Find where the given text appears and provide that cell's center as [X, Y] coordinate. 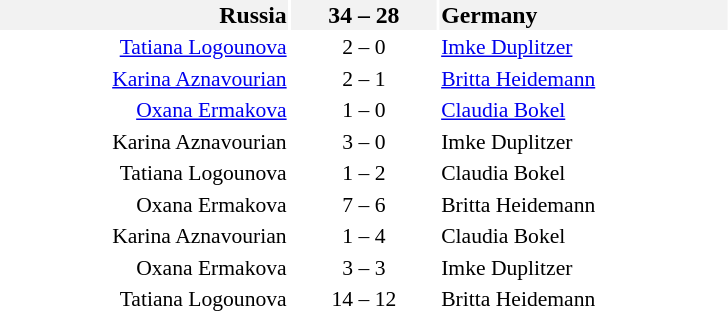
34 – 28 [364, 15]
Russia [144, 15]
3 – 0 [364, 142]
7 – 6 [364, 204]
1 – 2 [364, 173]
3 – 3 [364, 268]
1 – 0 [364, 110]
Germany [584, 15]
1 – 4 [364, 236]
2 – 0 [364, 47]
2 – 1 [364, 78]
